Output the [x, y] coordinate of the center of the cell containing the given text.  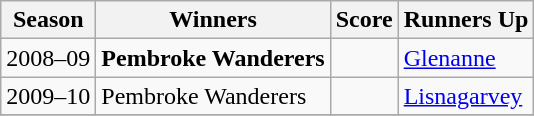
Lisnagarvey [466, 96]
Glenanne [466, 58]
Winners [213, 20]
Score [364, 20]
Season [48, 20]
Runners Up [466, 20]
2008–09 [48, 58]
2009–10 [48, 96]
